Locate the cell with the specified text and output its [x, y] center coordinate. 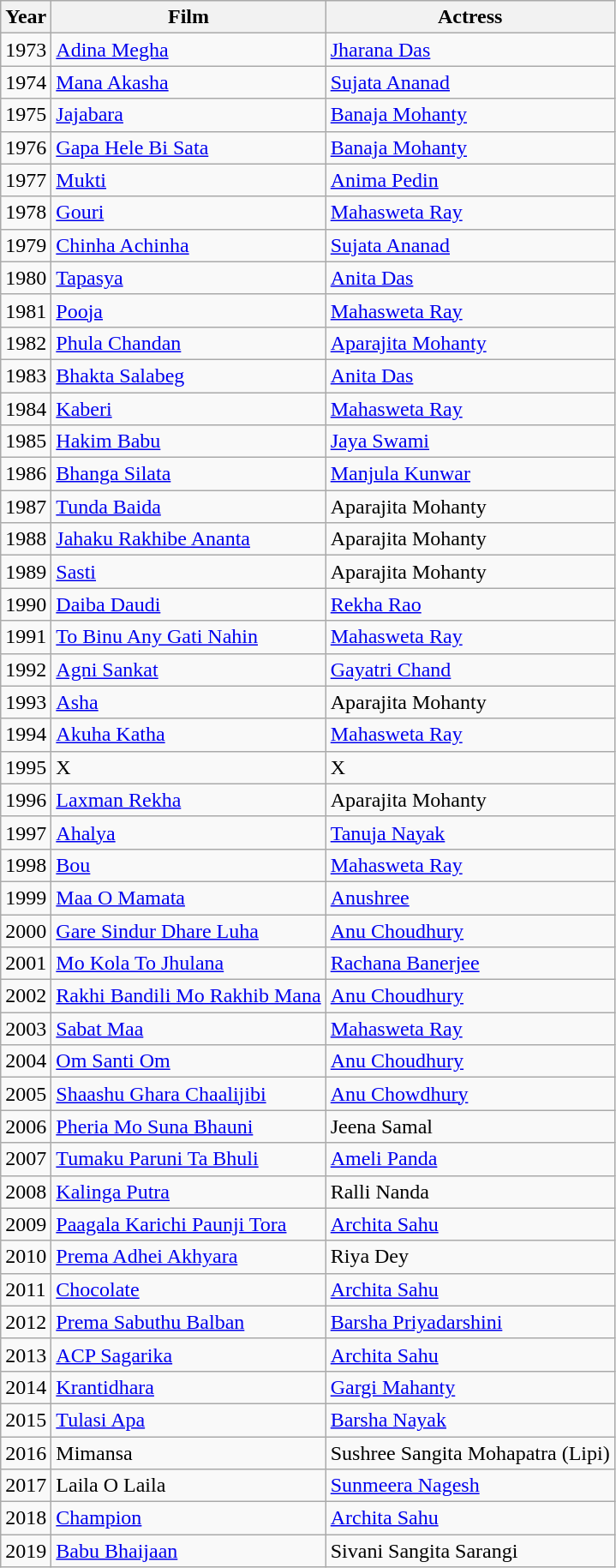
2008 [26, 1192]
Mimansa [188, 1453]
Rachana Banerjee [469, 964]
Mana Akasha [188, 82]
Anushree [469, 898]
2001 [26, 964]
1980 [26, 278]
Pheria Mo Suna Bhauni [188, 1126]
Tanuja Nayak [469, 832]
1987 [26, 507]
Kaberi [188, 409]
2015 [26, 1420]
2012 [26, 1322]
Krantidhara [188, 1387]
1997 [26, 832]
Gare Sindur Dhare Luha [188, 930]
Tapasya [188, 278]
1996 [26, 800]
2009 [26, 1224]
Jeena Samal [469, 1126]
1974 [26, 82]
Mo Kola To Jhulana [188, 964]
Rekha Rao [469, 604]
Actress [469, 17]
Ralli Nanda [469, 1192]
Champion [188, 1518]
1977 [26, 180]
2017 [26, 1486]
1976 [26, 147]
1982 [26, 343]
2019 [26, 1551]
Akuha Katha [188, 735]
2005 [26, 1094]
Jharana Das [469, 50]
Gapa Hele Bi Sata [188, 147]
Om Santi Om [188, 1061]
1990 [26, 604]
Year [26, 17]
2006 [26, 1126]
1993 [26, 702]
1973 [26, 50]
Film [188, 17]
Shaashu Ghara Chaalijibi [188, 1094]
Laxman Rekha [188, 800]
Prema Sabuthu Balban [188, 1322]
Rakhi Bandili Mo Rakhib Mana [188, 996]
Paagala Karichi Paunji Tora [188, 1224]
To Binu Any Gati Nahin [188, 637]
Gouri [188, 213]
2016 [26, 1453]
2000 [26, 930]
Hakim Babu [188, 442]
Phula Chandan [188, 343]
2010 [26, 1257]
1984 [26, 409]
Daiba Daudi [188, 604]
1983 [26, 375]
2011 [26, 1289]
Chocolate [188, 1289]
2007 [26, 1159]
Tunda Baida [188, 507]
1986 [26, 474]
2013 [26, 1355]
Sivani Sangita Sarangi [469, 1551]
Bhakta Salabeg [188, 375]
1998 [26, 865]
Jaya Swami [469, 442]
1981 [26, 310]
1989 [26, 572]
Mukti [188, 180]
Barsha Priyadarshini [469, 1322]
Barsha Nayak [469, 1420]
Sushree Sangita Mohapatra (Lipi) [469, 1453]
1975 [26, 115]
1994 [26, 735]
Asha [188, 702]
Sabat Maa [188, 1029]
Bhanga Silata [188, 474]
Maa O Mamata [188, 898]
2018 [26, 1518]
2002 [26, 996]
Laila O Laila [188, 1486]
1995 [26, 767]
1991 [26, 637]
Sunmeera Nagesh [469, 1486]
Agni Sankat [188, 670]
2003 [26, 1029]
Chinha Achinha [188, 245]
Bou [188, 865]
ACP Sagarika [188, 1355]
1979 [26, 245]
Riya Dey [469, 1257]
Pooja [188, 310]
Manjula Kunwar [469, 474]
Anima Pedin [469, 180]
Babu Bhaijaan [188, 1551]
Gayatri Chand [469, 670]
1999 [26, 898]
Adina Megha [188, 50]
2014 [26, 1387]
Jajabara [188, 115]
Anu Chowdhury [469, 1094]
Tulasi Apa [188, 1420]
1985 [26, 442]
Jahaku Rakhibe Ananta [188, 539]
1978 [26, 213]
Tumaku Paruni Ta Bhuli [188, 1159]
Sasti [188, 572]
Prema Adhei Akhyara [188, 1257]
Gargi Mahanty [469, 1387]
Ahalya [188, 832]
1992 [26, 670]
Ameli Panda [469, 1159]
Kalinga Putra [188, 1192]
1988 [26, 539]
2004 [26, 1061]
